Return [x, y] of the center of cell containing provided text 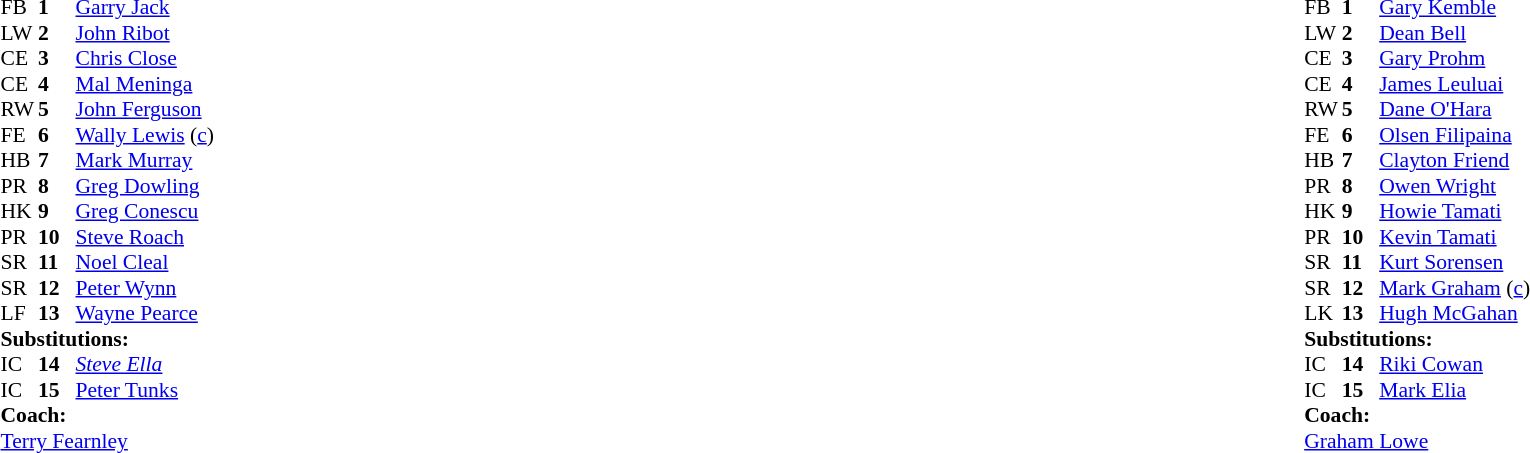
Kurt Sorensen [1454, 263]
John Ferguson [146, 109]
Greg Conescu [146, 211]
Steve Roach [146, 237]
Clayton Friend [1454, 161]
Mark Graham (c) [1454, 288]
Mark Murray [146, 161]
Dane O'Hara [1454, 109]
Greg Dowling [146, 186]
Wayne Pearce [146, 313]
LK [1323, 313]
Riki Cowan [1454, 365]
Mal Meninga [146, 84]
John Ribot [146, 33]
Olsen Filipaina [1454, 135]
Howie Tamati [1454, 211]
Peter Wynn [146, 288]
Gary Prohm [1454, 59]
Hugh McGahan [1454, 313]
Noel Cleal [146, 263]
Steve Ella [146, 365]
James Leuluai [1454, 84]
LF [19, 313]
Wally Lewis (c) [146, 135]
Dean Bell [1454, 33]
Owen Wright [1454, 186]
Peter Tunks [146, 390]
Kevin Tamati [1454, 237]
Chris Close [146, 59]
Mark Elia [1454, 390]
